Detect which cell encompasses the target text, then output its [x, y] center coordinate. 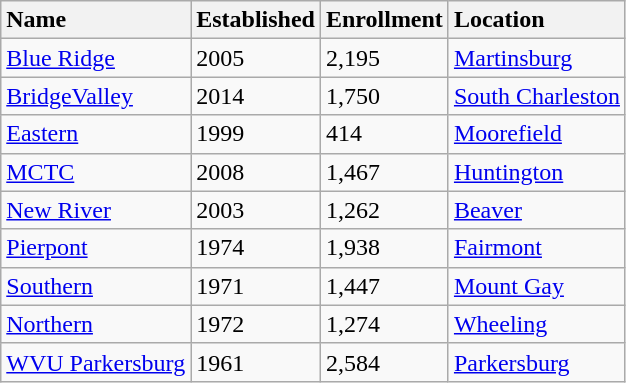
Pierpont [96, 248]
Fairmont [536, 248]
Beaver [536, 210]
2008 [256, 172]
Southern [96, 286]
1961 [256, 362]
Eastern [96, 134]
Wheeling [536, 324]
2,195 [384, 58]
1,274 [384, 324]
Name [96, 20]
1972 [256, 324]
WVU Parkersburg [96, 362]
New River [96, 210]
Established [256, 20]
Enrollment [384, 20]
Huntington [536, 172]
2014 [256, 96]
Moorefield [536, 134]
1,938 [384, 248]
2003 [256, 210]
Location [536, 20]
1974 [256, 248]
1971 [256, 286]
Mount Gay [536, 286]
1,467 [384, 172]
Martinsburg [536, 58]
1,262 [384, 210]
Blue Ridge [96, 58]
1,750 [384, 96]
2005 [256, 58]
Northern [96, 324]
2,584 [384, 362]
BridgeValley [96, 96]
South Charleston [536, 96]
MCTC [96, 172]
1999 [256, 134]
Parkersburg [536, 362]
414 [384, 134]
1,447 [384, 286]
